For the text-containing cell, return its midpoint in (x, y) coordinate format. 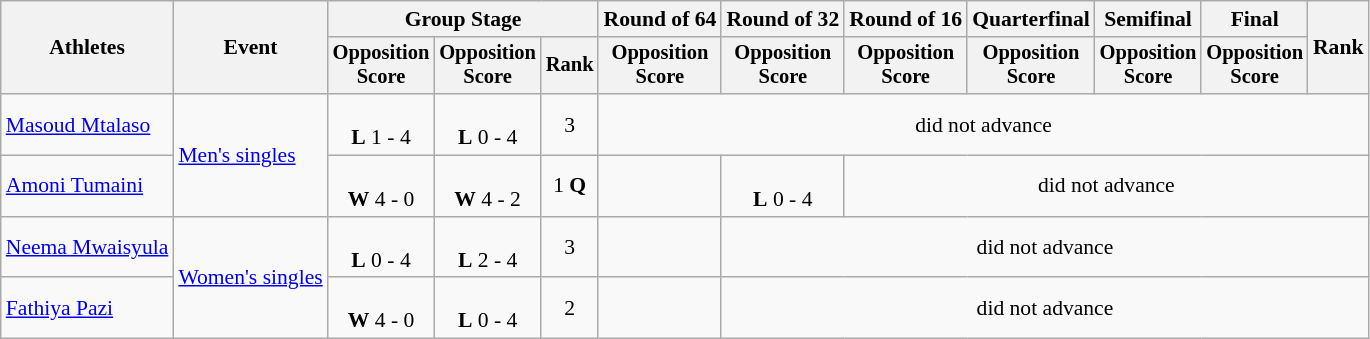
Round of 32 (782, 19)
W 4 - 2 (488, 186)
1 Q (570, 186)
Round of 64 (660, 19)
Quarterfinal (1031, 19)
Amoni Tumaini (88, 186)
Event (250, 48)
Men's singles (250, 155)
Fathiya Pazi (88, 308)
Neema Mwaisyula (88, 248)
Women's singles (250, 278)
Masoud Mtalaso (88, 124)
Athletes (88, 48)
Group Stage (464, 19)
Final (1254, 19)
2 (570, 308)
Round of 16 (906, 19)
L 2 - 4 (488, 248)
Semifinal (1148, 19)
L 1 - 4 (382, 124)
